Output the [X, Y] coordinate of the center of the cell containing the given text.  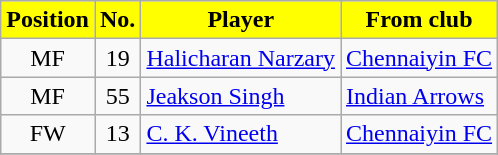
Indian Arrows [420, 96]
Halicharan Narzary [241, 58]
19 [117, 58]
Jeakson Singh [241, 96]
C. K. Vineeth [241, 134]
From club [420, 20]
No. [117, 20]
FW [48, 134]
Position [48, 20]
55 [117, 96]
Player [241, 20]
13 [117, 134]
